For the text-containing cell, return its midpoint in (X, Y) coordinate format. 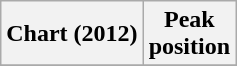
Chart (2012) (72, 34)
Peakposition (189, 34)
